Scan for the cell matching the given text and deliver its [x, y] coordinate at center. 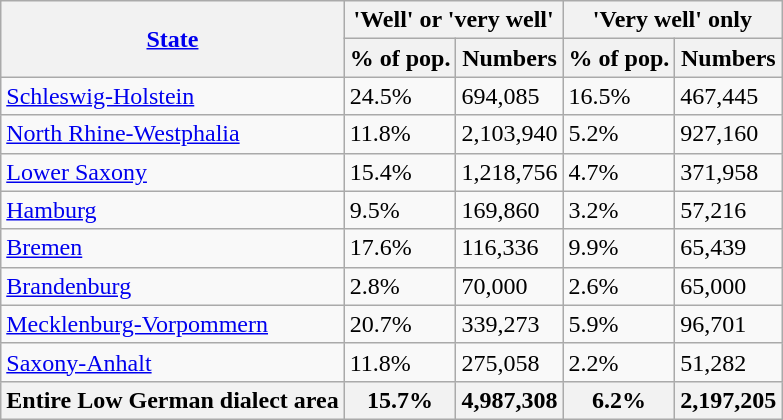
5.9% [619, 324]
North Rhine-Westphalia [172, 134]
Saxony-Anhalt [172, 362]
State [172, 39]
Lower Saxony [172, 172]
2.2% [619, 362]
1,218,756 [510, 172]
15.7% [400, 400]
Entire Low German dialect area [172, 400]
169,860 [510, 210]
96,701 [728, 324]
9.9% [619, 248]
339,273 [510, 324]
371,958 [728, 172]
'Well' or 'very well' [454, 20]
Mecklenburg-Vorpommern [172, 324]
116,336 [510, 248]
5.2% [619, 134]
2,197,205 [728, 400]
6.2% [619, 400]
20.7% [400, 324]
467,445 [728, 96]
2,103,940 [510, 134]
3.2% [619, 210]
'Very well' only [672, 20]
4.7% [619, 172]
Brandenburg [172, 286]
694,085 [510, 96]
275,058 [510, 362]
927,160 [728, 134]
65,000 [728, 286]
2.8% [400, 286]
2.6% [619, 286]
Bremen [172, 248]
51,282 [728, 362]
70,000 [510, 286]
65,439 [728, 248]
16.5% [619, 96]
15.4% [400, 172]
4,987,308 [510, 400]
57,216 [728, 210]
Schleswig-Holstein [172, 96]
17.6% [400, 248]
9.5% [400, 210]
Hamburg [172, 210]
24.5% [400, 96]
